Locate the cell with the specified text and output its (x, y) center coordinate. 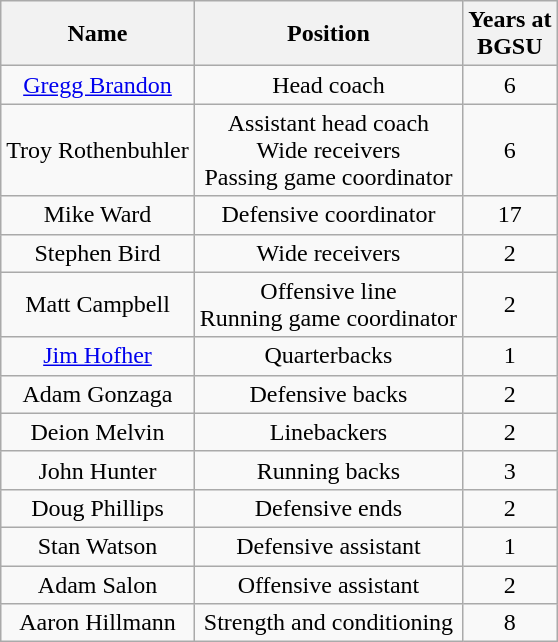
Defensive coordinator (328, 215)
3 (510, 470)
Position (328, 34)
Offensive lineRunning game coordinator (328, 304)
Defensive assistant (328, 546)
Doug Phillips (98, 508)
Gregg Brandon (98, 85)
Linebackers (328, 432)
Head coach (328, 85)
Jim Hofher (98, 356)
Mike Ward (98, 215)
Quarterbacks (328, 356)
Aaron Hillmann (98, 623)
Offensive assistant (328, 585)
Years atBGSU (510, 34)
Deion Melvin (98, 432)
John Hunter (98, 470)
Stan Watson (98, 546)
Stephen Bird (98, 253)
Troy Rothenbuhler (98, 150)
Defensive backs (328, 394)
8 (510, 623)
Adam Gonzaga (98, 394)
Wide receivers (328, 253)
Defensive ends (328, 508)
17 (510, 215)
Adam Salon (98, 585)
Strength and conditioning (328, 623)
Assistant head coachWide receiversPassing game coordinator (328, 150)
Matt Campbell (98, 304)
Name (98, 34)
Running backs (328, 470)
